Determine the (x, y) coordinate at the center of the cell enclosing the given text.  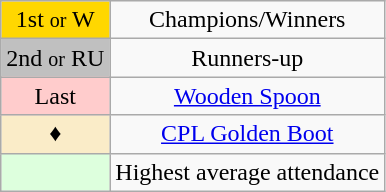
Champions/Winners (248, 20)
♦ (56, 134)
CPL Golden Boot (248, 134)
Highest average attendance (248, 172)
Last (56, 96)
2nd or RU (56, 58)
1st or W (56, 20)
Runners-up (248, 58)
Wooden Spoon (248, 96)
